Return [X, Y] of the center of cell containing provided text 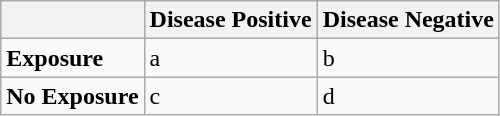
b [408, 58]
Disease Positive [230, 20]
d [408, 96]
Exposure [72, 58]
a [230, 58]
No Exposure [72, 96]
c [230, 96]
Disease Negative [408, 20]
